Locate the cell with the specified text and output its [x, y] center coordinate. 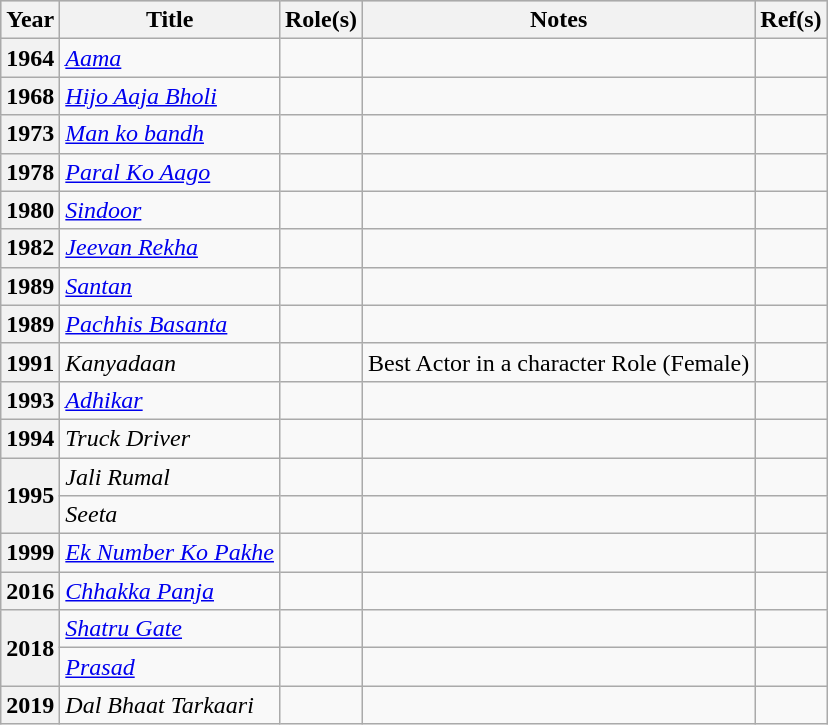
1978 [30, 172]
1973 [30, 134]
Best Actor in a character Role (Female) [559, 362]
Jeevan Rekha [170, 248]
Man ko bandh [170, 134]
Adhikar [170, 400]
Hijo Aaja Bholi [170, 96]
Pachhis Basanta [170, 324]
Chhakka Panja [170, 591]
Shatru Gate [170, 629]
Dal Bhaat Tarkaari [170, 705]
Prasad [170, 667]
Jali Rumal [170, 477]
2016 [30, 591]
Aama [170, 58]
Truck Driver [170, 438]
1991 [30, 362]
1999 [30, 553]
1968 [30, 96]
1980 [30, 210]
1982 [30, 248]
2018 [30, 648]
Seeta [170, 515]
Santan [170, 286]
1964 [30, 58]
Ref(s) [791, 20]
Sindoor [170, 210]
1995 [30, 496]
Paral Ko Aago [170, 172]
Notes [559, 20]
1993 [30, 400]
1994 [30, 438]
Ek Number Ko Pakhe [170, 553]
Year [30, 20]
Kanyadaan [170, 362]
Role(s) [320, 20]
2019 [30, 705]
Title [170, 20]
